Output the [X, Y] coordinate of the center of the cell containing the given text.  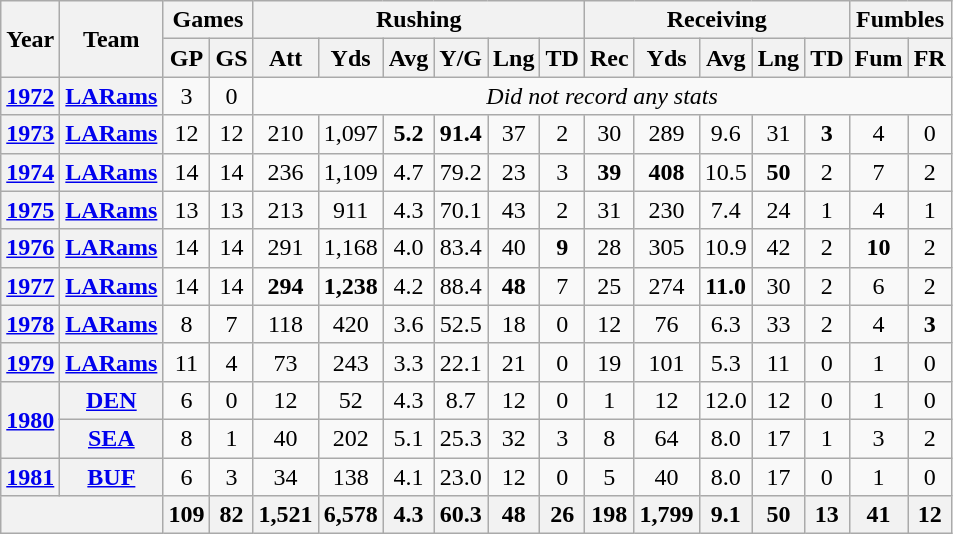
GS [232, 58]
101 [666, 362]
Games [208, 20]
5.1 [408, 438]
4.7 [408, 172]
DEN [112, 400]
9 [562, 248]
4.1 [408, 477]
4.0 [408, 248]
4.2 [408, 286]
6.3 [726, 324]
1972 [30, 96]
202 [350, 438]
236 [286, 172]
289 [666, 134]
60.3 [461, 515]
83.4 [461, 248]
274 [666, 286]
1,799 [666, 515]
1,109 [350, 172]
138 [350, 477]
42 [778, 248]
24 [778, 210]
198 [609, 515]
5.3 [726, 362]
Year [30, 39]
1973 [30, 134]
1974 [30, 172]
1,521 [286, 515]
1980 [30, 419]
52.5 [461, 324]
1975 [30, 210]
Fum [878, 58]
79.2 [461, 172]
10.9 [726, 248]
28 [609, 248]
11.0 [726, 286]
118 [286, 324]
1,097 [350, 134]
3.6 [408, 324]
Rec [609, 58]
1978 [30, 324]
305 [666, 248]
BUF [112, 477]
39 [609, 172]
243 [350, 362]
Team [112, 39]
41 [878, 515]
Fumbles [900, 20]
18 [514, 324]
9.1 [726, 515]
91.4 [461, 134]
25.3 [461, 438]
21 [514, 362]
76 [666, 324]
1979 [30, 362]
7.4 [726, 210]
25 [609, 286]
10 [878, 248]
70.1 [461, 210]
43 [514, 210]
1976 [30, 248]
82 [232, 515]
FR [930, 58]
294 [286, 286]
Receiving [716, 20]
1,238 [350, 286]
26 [562, 515]
210 [286, 134]
Y/G [461, 58]
52 [350, 400]
88.4 [461, 286]
12.0 [726, 400]
1,168 [350, 248]
8.7 [461, 400]
230 [666, 210]
420 [350, 324]
408 [666, 172]
23.0 [461, 477]
3.3 [408, 362]
23 [514, 172]
34 [286, 477]
37 [514, 134]
213 [286, 210]
Did not record any stats [602, 96]
33 [778, 324]
109 [186, 515]
291 [286, 248]
SEA [112, 438]
19 [609, 362]
32 [514, 438]
GP [186, 58]
73 [286, 362]
911 [350, 210]
5 [609, 477]
1977 [30, 286]
5.2 [408, 134]
22.1 [461, 362]
Att [286, 58]
1981 [30, 477]
6,578 [350, 515]
Rushing [418, 20]
9.6 [726, 134]
64 [666, 438]
10.5 [726, 172]
